Pinpoint the cell where the given text exists, returning its [x, y] midpoint coordinate. 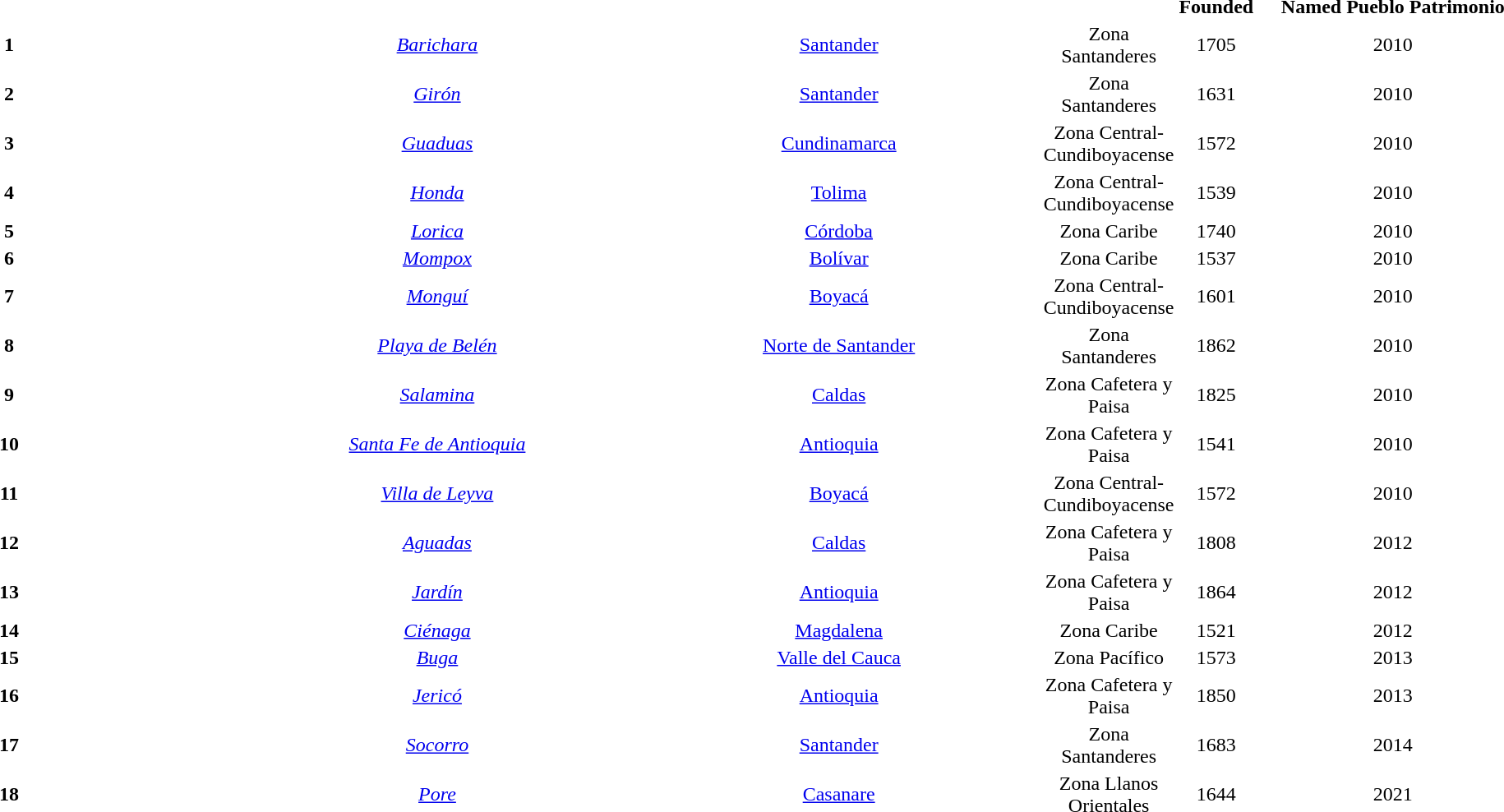
Guaduas [437, 143]
Lorica [437, 231]
Jardín [437, 592]
Córdoba [838, 231]
Norte de Santander [838, 345]
Barichara [437, 44]
1573 [1216, 657]
Magdalena [838, 630]
Santa Fe de Antioquia [437, 444]
Cundinamarca [838, 143]
1683 [1216, 745]
1521 [1216, 630]
Jericó [437, 695]
1740 [1216, 231]
1850 [1216, 695]
Ciénaga [437, 630]
1631 [1216, 94]
1864 [1216, 592]
1808 [1216, 542]
1539 [1216, 192]
Girón [437, 94]
1601 [1216, 296]
1862 [1216, 345]
Bolívar [838, 258]
Monguí [437, 296]
Mompox [437, 258]
Socorro [437, 745]
Honda [437, 192]
Valle del Cauca [838, 657]
Villa de Leyva [437, 493]
Playa de Belén [437, 345]
1537 [1216, 258]
1705 [1216, 44]
Aguadas [437, 542]
Tolima [838, 192]
Salamina [437, 394]
1825 [1216, 394]
1541 [1216, 444]
Buga [437, 657]
Zona Pacífico [1109, 657]
